Search for the cell housing the specified text and yield its (x, y) center coordinate. 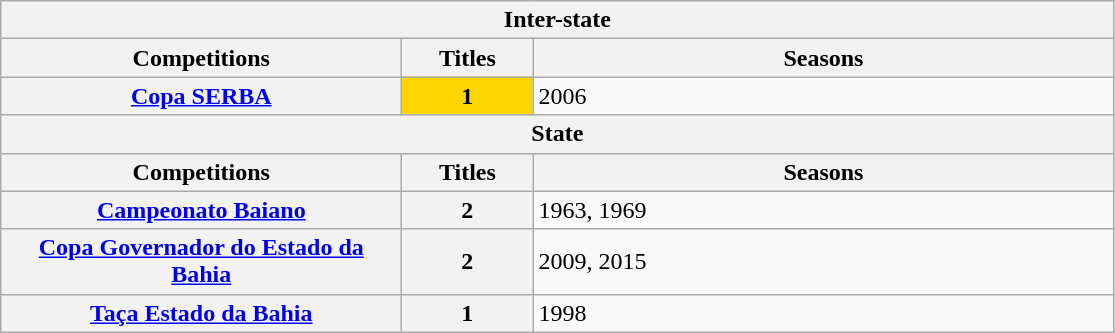
2006 (824, 96)
Campeonato Baiano (202, 210)
1963, 1969 (824, 210)
Inter-state (558, 20)
1998 (824, 313)
Copa SERBA (202, 96)
2009, 2015 (824, 262)
Taça Estado da Bahia (202, 313)
State (558, 134)
Copa Governador do Estado da Bahia (202, 262)
